Extract the [x, y] coordinate from the center of the cell holding the provided text.  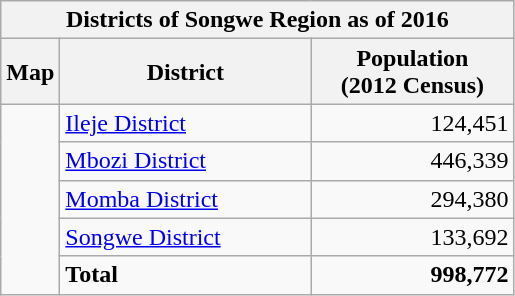
District [186, 72]
446,339 [412, 161]
124,451 [412, 123]
Total [186, 275]
Map [30, 72]
Population(2012 Census) [412, 72]
133,692 [412, 237]
Momba District [186, 199]
Songwe District [186, 237]
294,380 [412, 199]
Districts of Songwe Region as of 2016 [258, 20]
998,772 [412, 275]
Mbozi District [186, 161]
Ileje District [186, 123]
